Provide the (X, Y) coordinate of the cell's center where the given text is located.  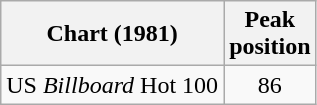
86 (270, 85)
Chart (1981) (112, 34)
Peakposition (270, 34)
US Billboard Hot 100 (112, 85)
